From the cell containing the given text, extract its center point as (X, Y) coordinate. 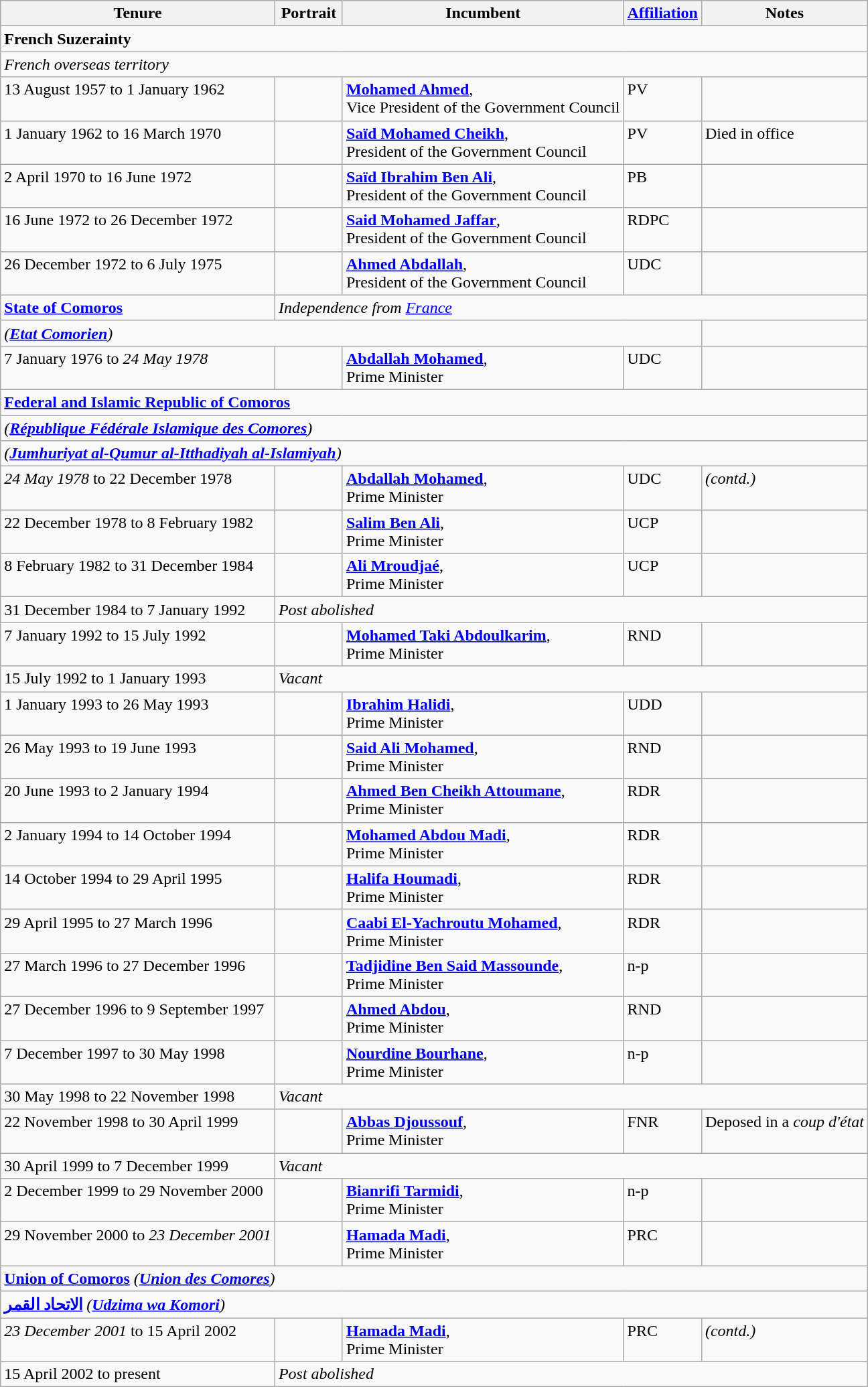
24 May 1978 to 22 December 1978 (138, 488)
8 February 1982 to 31 December 1984 (138, 575)
Deposed in a coup d'état (784, 1131)
Independence from France (571, 308)
30 April 1999 to 7 December 1999 (138, 1166)
PB (662, 186)
27 December 1996 to 9 September 1997 (138, 1018)
Said Ali Mohamed, Prime Minister (483, 757)
Tenure (138, 13)
2 January 1994 to 14 October 1994 (138, 844)
Incumbent (483, 13)
29 April 1995 to 27 March 1996 (138, 931)
Federal and Islamic Republic of Comoros (434, 402)
22 November 1998 to 30 April 1999 (138, 1131)
Mohamed Abdou Madi, Prime Minister (483, 844)
French overseas territory (434, 64)
16 June 1972 to 26 December 1972 (138, 229)
Notes (784, 13)
Saïd Mohamed Cheikh, President of the Government Council (483, 142)
Ahmed Ben Cheikh Attoumane, Prime Minister (483, 800)
Nourdine Bourhane, Prime Minister (483, 1061)
26 December 1972 to 6 July 1975 (138, 273)
Tadjidine Ben Said Massounde, Prime Minister (483, 974)
7 January 1976 to 24 May 1978 (138, 367)
7 January 1992 to 15 July 1992 (138, 645)
State of Comoros (138, 308)
Saïd Ibrahim Ben Ali, President of the Government Council (483, 186)
FNR (662, 1131)
2 December 1999 to 29 November 2000 (138, 1201)
Mohamed Taki Abdoulkarim, Prime Minister (483, 645)
Mohamed Ahmed, Vice President of the Government Council (483, 99)
(République Fédérale Islamique des Comores) (434, 428)
Bianrifi Tarmidi, Prime Minister (483, 1201)
Died in office (784, 142)
RDPC (662, 229)
1 January 1993 to 26 May 1993 (138, 713)
30 May 1998 to 22 November 1998 (138, 1097)
Affiliation (662, 13)
14 October 1994 to 29 April 1995 (138, 887)
22 December 1978 to 8 February 1982 (138, 532)
13 August 1957 to 1 January 1962 (138, 99)
Ahmed Abdou, Prime Minister (483, 1018)
Ahmed Abdallah, President of the Government Council (483, 273)
27 March 1996 to 27 December 1996 (138, 974)
23 December 2001 to 15 April 2002 (138, 1339)
Ali Mroudjaé, Prime Minister (483, 575)
French Suzerainty (434, 39)
31 December 1984 to 7 January 1992 (138, 610)
29 November 2000 to 23 December 2001 (138, 1244)
7 December 1997 to 30 May 1998 (138, 1061)
Abbas Djoussouf, Prime Minister (483, 1131)
الاتحاد القمر (Udzima wa Komori) (434, 1305)
Salim Ben Ali, Prime Minister (483, 532)
2 April 1970 to 16 June 1972 (138, 186)
Said Mohamed Jaffar, President of the Government Council (483, 229)
15 July 1992 to 1 January 1993 (138, 679)
Portrait (308, 13)
UDD (662, 713)
Halifa Houmadi, Prime Minister (483, 887)
(Etat Comorien) (351, 333)
Ibrahim Halidi, Prime Minister (483, 713)
(Jumhuriyat al-Qumur al-Itthadiyah al-Islamiyah) (434, 454)
26 May 1993 to 19 June 1993 (138, 757)
Union of Comoros (Union des Comores) (434, 1278)
15 April 2002 to present (138, 1374)
20 June 1993 to 2 January 1994 (138, 800)
1 January 1962 to 16 March 1970 (138, 142)
Caabi El-Yachroutu Mohamed, Prime Minister (483, 931)
